Extract the (X, Y) coordinate from the center of the cell holding the provided text.  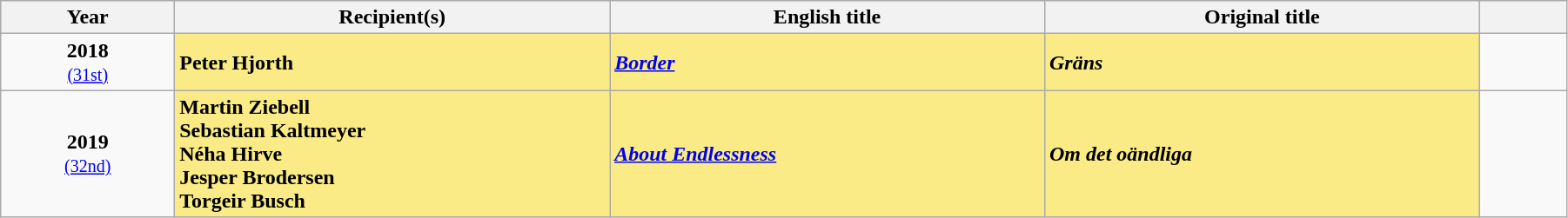
Om det oändliga (1262, 154)
2019(32nd) (88, 154)
Border (828, 63)
Martin Ziebell Sebastian Kaltmeyer Néha Hirve Jesper Brodersen Torgeir Busch (392, 154)
Gräns (1262, 63)
2018(31st) (88, 63)
English title (828, 17)
Peter Hjorth (392, 63)
Original title (1262, 17)
About Endlessness (828, 154)
Year (88, 17)
Recipient(s) (392, 17)
